Determine the [X, Y] coordinate at the center of the cell enclosing the given text.  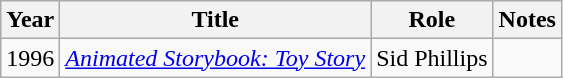
Notes [527, 20]
Sid Phillips [432, 58]
1996 [30, 58]
Animated Storybook: Toy Story [216, 58]
Title [216, 20]
Role [432, 20]
Year [30, 20]
